Search for the cell housing the specified text and yield its (x, y) center coordinate. 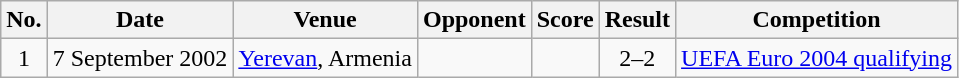
Opponent (474, 20)
No. (24, 20)
Date (140, 20)
UEFA Euro 2004 qualifying (817, 58)
Result (637, 20)
Competition (817, 20)
2–2 (637, 58)
Venue (326, 20)
Score (565, 20)
1 (24, 58)
7 September 2002 (140, 58)
Yerevan, Armenia (326, 58)
